Scan for the cell matching the given text and deliver its (x, y) coordinate at center. 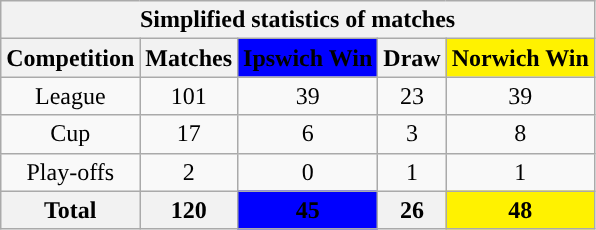
101 (189, 96)
3 (412, 134)
Ipswich Win (308, 58)
2 (189, 172)
Cup (70, 134)
Draw (412, 58)
Simplified statistics of matches (298, 20)
Matches (189, 58)
120 (189, 210)
League (70, 96)
Total (70, 210)
Competition (70, 58)
17 (189, 134)
0 (308, 172)
23 (412, 96)
48 (520, 210)
8 (520, 134)
Play-offs (70, 172)
26 (412, 210)
6 (308, 134)
45 (308, 210)
Norwich Win (520, 58)
